Locate the cell with the specified text and output its [x, y] center coordinate. 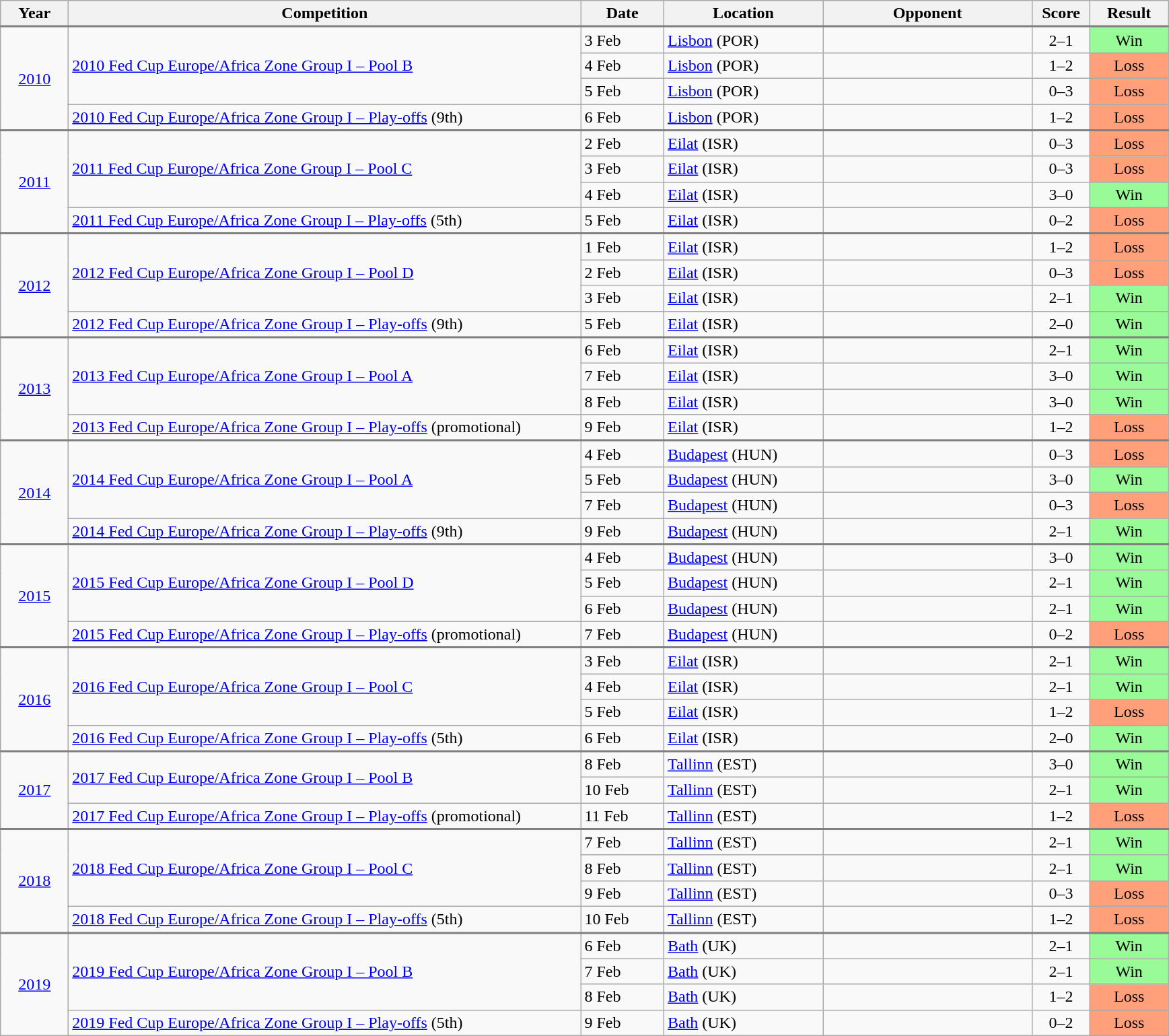
2013 Fed Cup Europe/Africa Zone Group I – Play-offs (promotional) [324, 428]
2014 Fed Cup Europe/Africa Zone Group I – Play-offs (9th) [324, 532]
2012 Fed Cup Europe/Africa Zone Group I – Pool D [324, 272]
2016 Fed Cup Europe/Africa Zone Group I – Pool C [324, 687]
Result [1129, 13]
Location [743, 13]
2010 Fed Cup Europe/Africa Zone Group I – Pool B [324, 66]
Year [35, 13]
2013 [35, 389]
2019 Fed Cup Europe/Africa Zone Group I – Play-offs (5th) [324, 1023]
2012 Fed Cup Europe/Africa Zone Group I – Play-offs (9th) [324, 324]
2011 [35, 182]
2010 Fed Cup Europe/Africa Zone Group I – Play-offs (9th) [324, 117]
2012 [35, 285]
2017 Fed Cup Europe/Africa Zone Group I – Pool B [324, 777]
2010 [35, 79]
1 Feb [623, 246]
2018 [35, 881]
2019 [35, 984]
2019 Fed Cup Europe/Africa Zone Group I – Pool B [324, 971]
Competition [324, 13]
2013 Fed Cup Europe/Africa Zone Group I – Pool A [324, 376]
Opponent [927, 13]
2017 [35, 790]
11 Feb [623, 816]
2011 Fed Cup Europe/Africa Zone Group I – Pool C [324, 168]
2018 Fed Cup Europe/Africa Zone Group I – Play-offs (5th) [324, 920]
2011 Fed Cup Europe/Africa Zone Group I – Play-offs (5th) [324, 221]
2016 [35, 699]
2016 Fed Cup Europe/Africa Zone Group I – Play-offs (5th) [324, 738]
2015 Fed Cup Europe/Africa Zone Group I – Play-offs (promotional) [324, 634]
Score [1061, 13]
2017 Fed Cup Europe/Africa Zone Group I – Play-offs (promotional) [324, 816]
2015 Fed Cup Europe/Africa Zone Group I – Pool D [324, 583]
2014 [35, 493]
2015 [35, 596]
2014 Fed Cup Europe/Africa Zone Group I – Pool A [324, 479]
Date [623, 13]
2018 Fed Cup Europe/Africa Zone Group I – Pool C [324, 868]
